Return the (x, y) coordinate for the center point of the cell that contains the specified text.  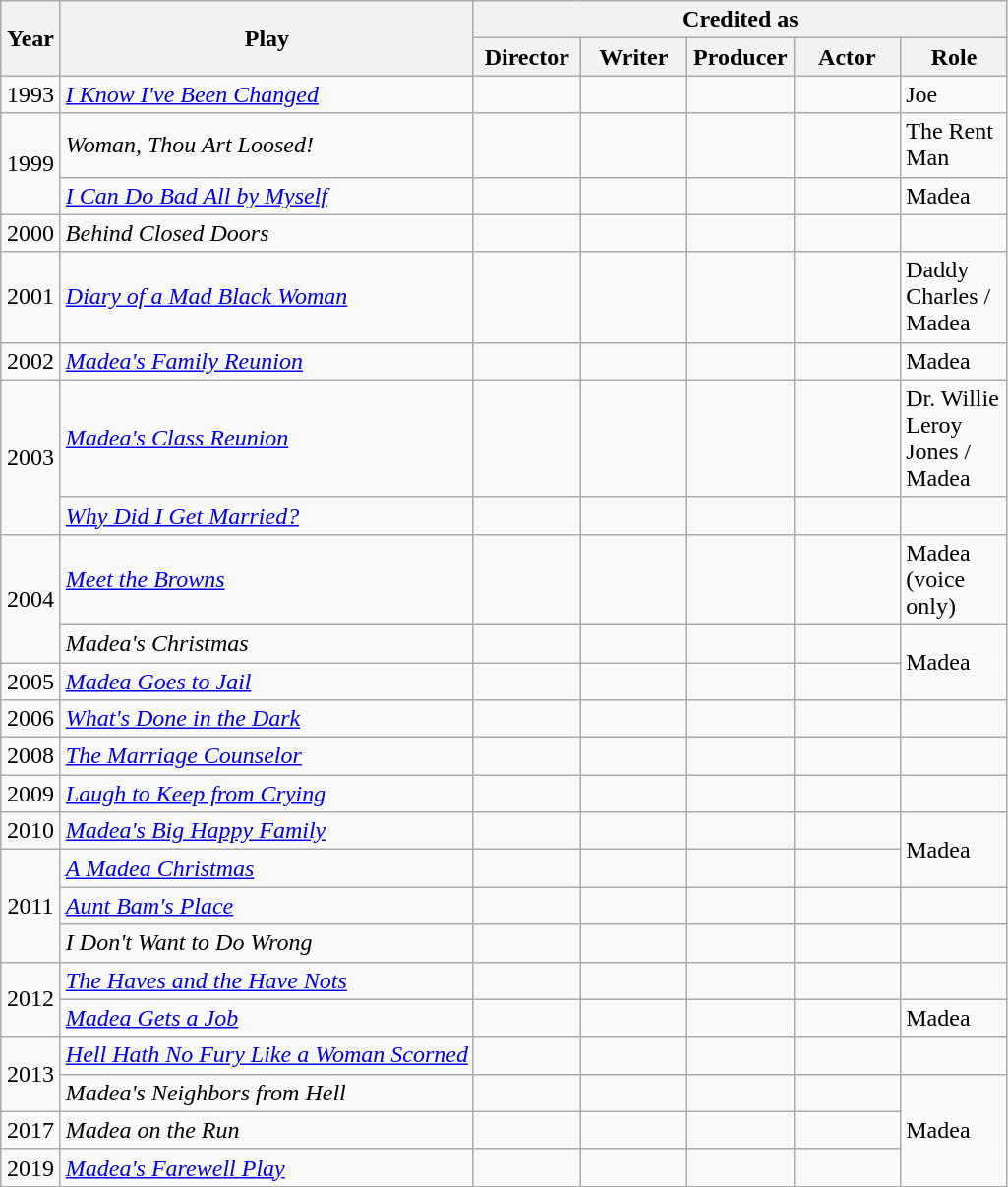
Laugh to Keep from Crying (267, 794)
2004 (31, 598)
2000 (31, 233)
Madea's Farewell Play (267, 1167)
Aunt Bam's Place (267, 906)
The Haves and the Have Nots (267, 980)
2002 (31, 361)
Madea (voice only) (954, 579)
I Know I've Been Changed (267, 94)
Madea's Class Reunion (267, 439)
Meet the Browns (267, 579)
Woman, Thou Art Loosed! (267, 146)
2019 (31, 1167)
The Rent Man (954, 146)
Director (527, 57)
2010 (31, 831)
1999 (31, 163)
I Don't Want to Do Wrong (267, 943)
2001 (31, 297)
2006 (31, 719)
Role (954, 57)
Madea's Neighbors from Hell (267, 1093)
2013 (31, 1074)
Diary of a Mad Black Woman (267, 297)
Credited as (740, 20)
Writer (633, 57)
2012 (31, 999)
2008 (31, 756)
What's Done in the Dark (267, 719)
Madea's Big Happy Family (267, 831)
Play (267, 38)
Dr. Willie Leroy Jones / Madea (954, 439)
Why Did I Get Married? (267, 515)
Madea Gets a Job (267, 1018)
Behind Closed Doors (267, 233)
Madea's Christmas (267, 643)
A Madea Christmas (267, 868)
Madea Goes to Jail (267, 682)
2005 (31, 682)
I Can Do Bad All by Myself (267, 196)
2003 (31, 456)
Joe (954, 94)
Madea on the Run (267, 1130)
Actor (848, 57)
Hell Hath No Fury Like a Woman Scorned (267, 1055)
2017 (31, 1130)
2009 (31, 794)
Producer (741, 57)
2011 (31, 906)
Madea's Family Reunion (267, 361)
Year (31, 38)
1993 (31, 94)
The Marriage Counselor (267, 756)
Daddy Charles / Madea (954, 297)
